Locate the cell with the specified text and output its (x, y) center coordinate. 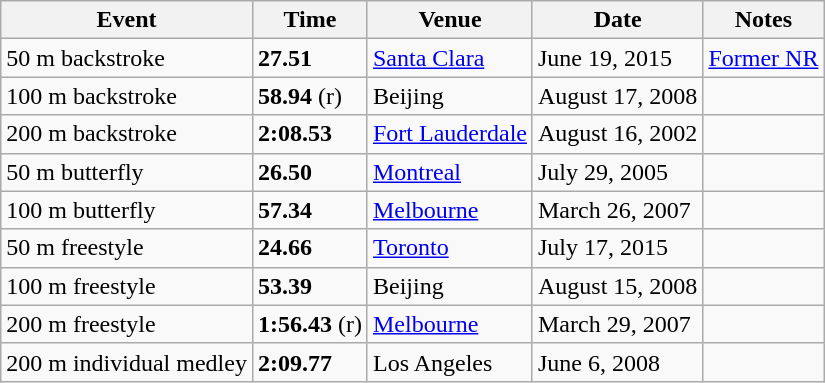
June 6, 2008 (617, 362)
53.39 (310, 286)
Santa Clara (450, 58)
27.51 (310, 58)
August 16, 2002 (617, 134)
58.94 (r) (310, 96)
200 m freestyle (127, 324)
Fort Lauderdale (450, 134)
August 15, 2008 (617, 286)
March 26, 2007 (617, 210)
Date (617, 20)
Toronto (450, 248)
Notes (764, 20)
July 29, 2005 (617, 172)
50 m freestyle (127, 248)
Time (310, 20)
50 m butterfly (127, 172)
2:08.53 (310, 134)
100 m butterfly (127, 210)
50 m backstroke (127, 58)
March 29, 2007 (617, 324)
100 m freestyle (127, 286)
200 m individual medley (127, 362)
July 17, 2015 (617, 248)
June 19, 2015 (617, 58)
1:56.43 (r) (310, 324)
24.66 (310, 248)
100 m backstroke (127, 96)
Montreal (450, 172)
Former NR (764, 58)
Venue (450, 20)
2:09.77 (310, 362)
57.34 (310, 210)
200 m backstroke (127, 134)
26.50 (310, 172)
Los Angeles (450, 362)
August 17, 2008 (617, 96)
Event (127, 20)
